Provide the (x, y) coordinate of the cell's center where the given text is located.  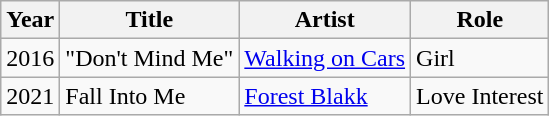
Walking on Cars (325, 58)
2021 (30, 96)
Forest Blakk (325, 96)
Love Interest (480, 96)
Artist (325, 20)
Year (30, 20)
2016 (30, 58)
"Don't Mind Me" (150, 58)
Role (480, 20)
Girl (480, 58)
Fall Into Me (150, 96)
Title (150, 20)
